Provide the (X, Y) coordinate of the cell's center where the given text is located.  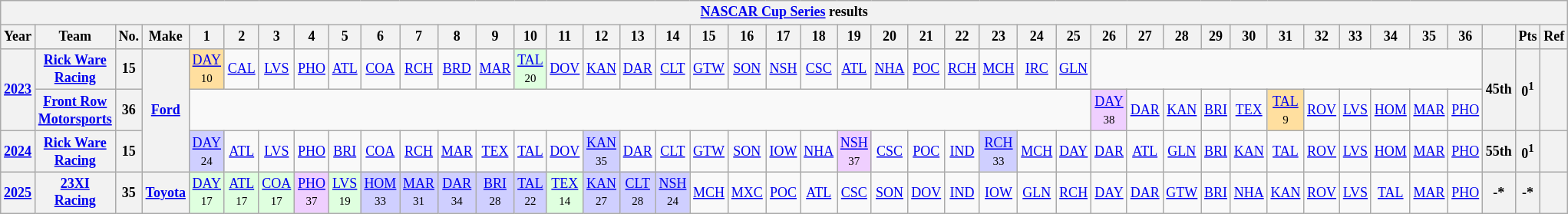
DAY24 (206, 151)
TAL9 (1286, 110)
Toyota (166, 193)
Make (166, 37)
4 (312, 37)
TAL22 (530, 193)
30 (1249, 37)
23XI Racing (75, 193)
NSH24 (672, 193)
Ford (166, 110)
2025 (18, 193)
22 (962, 37)
25 (1074, 37)
6 (381, 37)
19 (853, 37)
17 (783, 37)
8 (457, 37)
CLT28 (637, 193)
NASCAR Cup Series results (784, 12)
32 (1322, 37)
9 (495, 37)
DAY10 (206, 69)
NSH37 (853, 151)
16 (747, 37)
Year (18, 37)
55th (1500, 151)
23 (999, 37)
DAY38 (1110, 110)
Team (75, 37)
13 (637, 37)
21 (926, 37)
IRC (1037, 69)
Ref (1554, 37)
No. (129, 37)
NSH (783, 69)
DAY17 (206, 193)
10 (530, 37)
24 (1037, 37)
45th (1500, 89)
Pts (1527, 37)
18 (819, 37)
33 (1355, 37)
KAN35 (602, 151)
26 (1110, 37)
LVS19 (345, 193)
11 (565, 37)
31 (1286, 37)
KAN27 (602, 193)
PHO37 (312, 193)
CAL (241, 69)
5 (345, 37)
20 (890, 37)
12 (602, 37)
29 (1216, 37)
COA17 (276, 193)
DAR34 (457, 193)
MXC (747, 193)
2023 (18, 89)
2 (241, 37)
ATL17 (241, 193)
3 (276, 37)
28 (1182, 37)
27 (1145, 37)
Front Row Motorsports (75, 110)
MAR31 (419, 193)
HOM33 (381, 193)
BRI28 (495, 193)
7 (419, 37)
TEX14 (565, 193)
14 (672, 37)
BRD (457, 69)
34 (1391, 37)
TAL20 (530, 69)
2024 (18, 151)
RCH33 (999, 151)
1 (206, 37)
